Determine the [X, Y] coordinate at the center of the cell enclosing the given text.  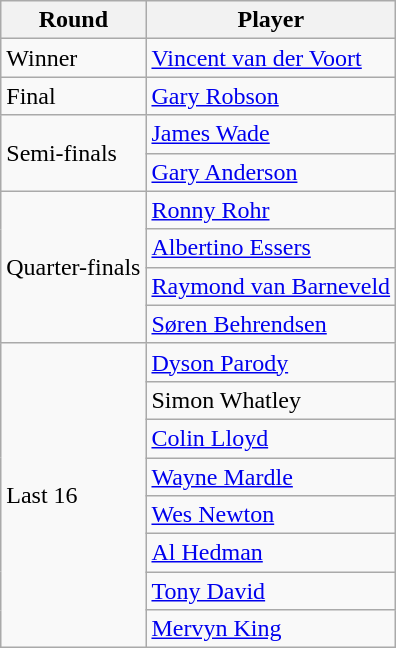
Albertino Essers [271, 248]
Vincent van der Voort [271, 58]
Colin Lloyd [271, 438]
Raymond van Barneveld [271, 286]
Tony David [271, 591]
Last 16 [74, 495]
Gary Robson [271, 96]
Mervyn King [271, 629]
Søren Behrendsen [271, 324]
Gary Anderson [271, 172]
Ronny Rohr [271, 210]
Semi-finals [74, 153]
Final [74, 96]
Quarter-finals [74, 267]
Dyson Parody [271, 362]
Wayne Mardle [271, 477]
James Wade [271, 134]
Winner [74, 58]
Round [74, 20]
Wes Newton [271, 515]
Player [271, 20]
Al Hedman [271, 553]
Simon Whatley [271, 400]
